Capture the cell that displays the provided text and extract its (x, y) central coordinate. 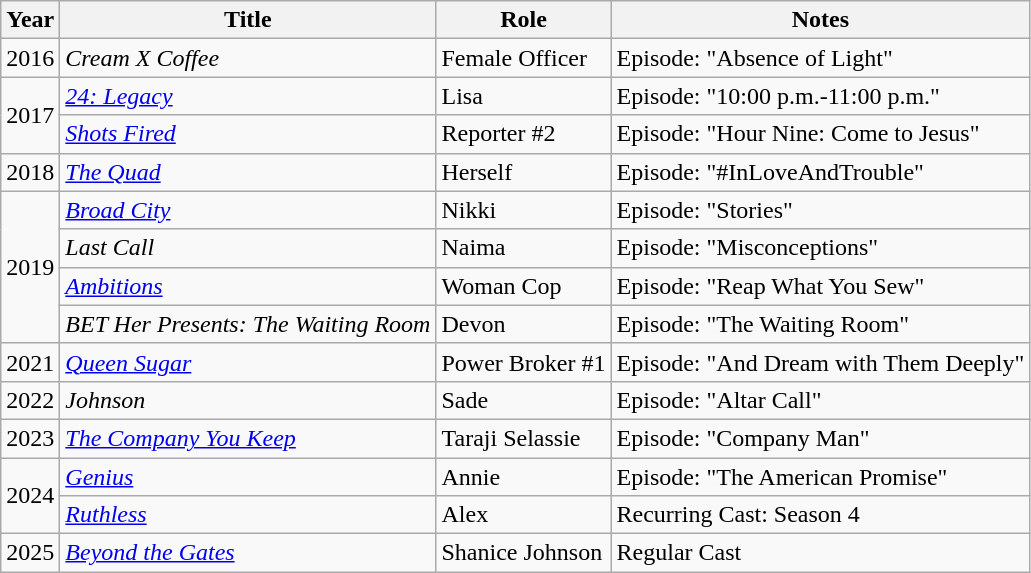
Shanice Johnson (524, 553)
Episode: "The Waiting Room" (820, 324)
Episode: "Absence of Light" (820, 58)
Broad City (248, 210)
Cream X Coffee (248, 58)
Title (248, 20)
Year (30, 20)
Taraji Selassie (524, 438)
Episode: "And Dream with Them Deeply" (820, 362)
Sade (524, 400)
Johnson (248, 400)
2023 (30, 438)
Naima (524, 248)
2018 (30, 172)
2016 (30, 58)
Reporter #2 (524, 134)
Episode: "Hour Nine: Come to Jesus" (820, 134)
24: Legacy (248, 96)
Role (524, 20)
Shots Fired (248, 134)
Alex (524, 515)
Lisa (524, 96)
Herself (524, 172)
Episode: "Reap What You Sew" (820, 286)
2025 (30, 553)
BET Her Presents: The Waiting Room (248, 324)
Ambitions (248, 286)
Episode: "Misconceptions" (820, 248)
2019 (30, 267)
The Quad (248, 172)
Nikki (524, 210)
The Company You Keep (248, 438)
Annie (524, 477)
Power Broker #1 (524, 362)
2022 (30, 400)
Devon (524, 324)
Episode: "The American Promise" (820, 477)
Genius (248, 477)
Regular Cast (820, 553)
Episode: "Stories" (820, 210)
2017 (30, 115)
2024 (30, 496)
Recurring Cast: Season 4 (820, 515)
Last Call (248, 248)
Queen Sugar (248, 362)
Beyond the Gates (248, 553)
Woman Cop (524, 286)
Episode: "Company Man" (820, 438)
Episode: "#InLoveAndTrouble" (820, 172)
Female Officer (524, 58)
Ruthless (248, 515)
Episode: "10:00 p.m.-11:00 p.m." (820, 96)
Episode: "Altar Call" (820, 400)
Notes (820, 20)
2021 (30, 362)
